Search for the cell housing the specified text and yield its [X, Y] center coordinate. 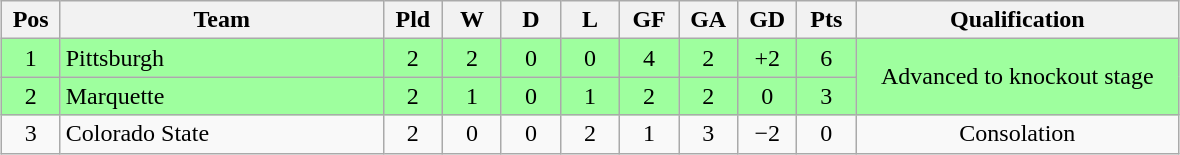
−2 [768, 134]
Team [222, 20]
L [590, 20]
Consolation [1018, 134]
Marquette [222, 96]
+2 [768, 58]
GF [650, 20]
6 [826, 58]
W [472, 20]
Pittsburgh [222, 58]
Advanced to knockout stage [1018, 77]
Qualification [1018, 20]
Colorado State [222, 134]
Pos [30, 20]
Pts [826, 20]
Pld [412, 20]
D [530, 20]
GA [708, 20]
GD [768, 20]
4 [650, 58]
